Scan for the cell matching the given text and deliver its [X, Y] coordinate at center. 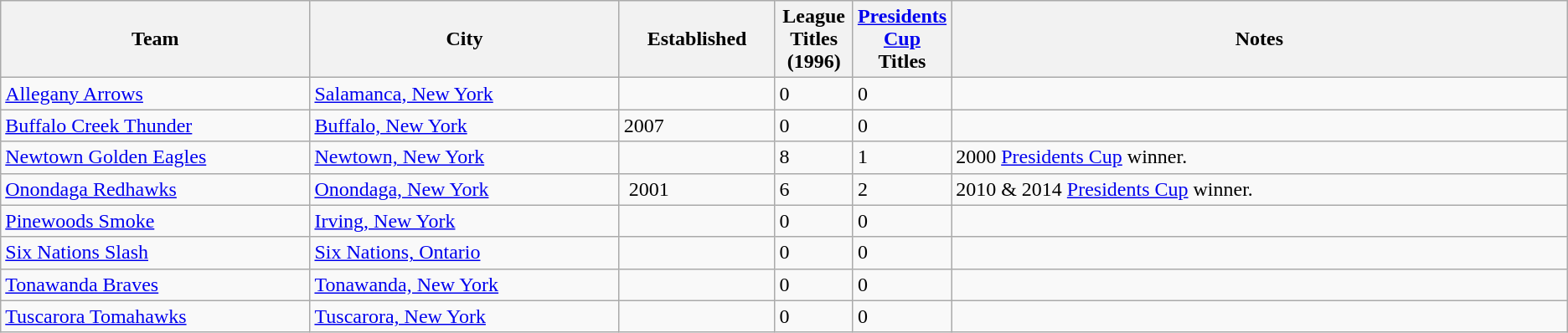
Buffalo Creek Thunder [156, 126]
6 [814, 189]
City [464, 39]
Tuscarora, New York [464, 316]
Allegany Arrows [156, 94]
Buffalo, New York [464, 126]
Six Nations, Ontario [464, 253]
Six Nations Slash [156, 253]
Irving, New York [464, 221]
2001 [697, 189]
Salamanca, New York [464, 94]
2000 Presidents Cup winner. [1260, 157]
Newtown, New York [464, 157]
Newtown Golden Eagles [156, 157]
2010 & 2014 Presidents Cup winner. [1260, 189]
Established [697, 39]
League Titles (1996) [814, 39]
Presidents Cup Titles [901, 39]
2007 [697, 126]
2 [901, 189]
Team [156, 39]
Tuscarora Tomahawks [156, 316]
Onondaga, New York [464, 189]
Onondaga Redhawks [156, 189]
Notes [1260, 39]
Tonawanda, New York [464, 284]
Tonawanda Braves [156, 284]
8 [814, 157]
Pinewoods Smoke [156, 221]
1 [901, 157]
